Pinpoint the cell where the given text exists, returning its (x, y) midpoint coordinate. 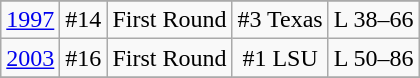
#1 LSU (280, 58)
L 38–66 (374, 20)
#14 (84, 20)
2003 (30, 58)
#3 Texas (280, 20)
#16 (84, 58)
1997 (30, 20)
L 50–86 (374, 58)
